Output the (X, Y) coordinate of the center of the cell containing the given text.  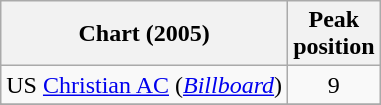
US Christian AC (Billboard) (144, 85)
Chart (2005) (144, 34)
Peak position (334, 34)
9 (334, 85)
